Extract the (x, y) coordinate from the center of the cell holding the provided text.  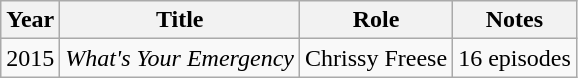
Title (180, 20)
Role (376, 20)
What's Your Emergency (180, 58)
Chrissy Freese (376, 58)
Notes (515, 20)
Year (30, 20)
16 episodes (515, 58)
2015 (30, 58)
